Find where the given text appears and provide that cell's center as [x, y] coordinate. 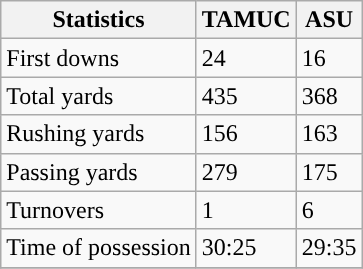
Turnovers [99, 210]
ASU [329, 20]
First downs [99, 58]
6 [329, 210]
29:35 [329, 248]
24 [246, 58]
Passing yards [99, 172]
1 [246, 210]
16 [329, 58]
435 [246, 96]
368 [329, 96]
175 [329, 172]
Time of possession [99, 248]
Statistics [99, 20]
TAMUC [246, 20]
30:25 [246, 248]
Total yards [99, 96]
163 [329, 134]
279 [246, 172]
156 [246, 134]
Rushing yards [99, 134]
